Find where the given text appears and provide that cell's center as (X, Y) coordinate. 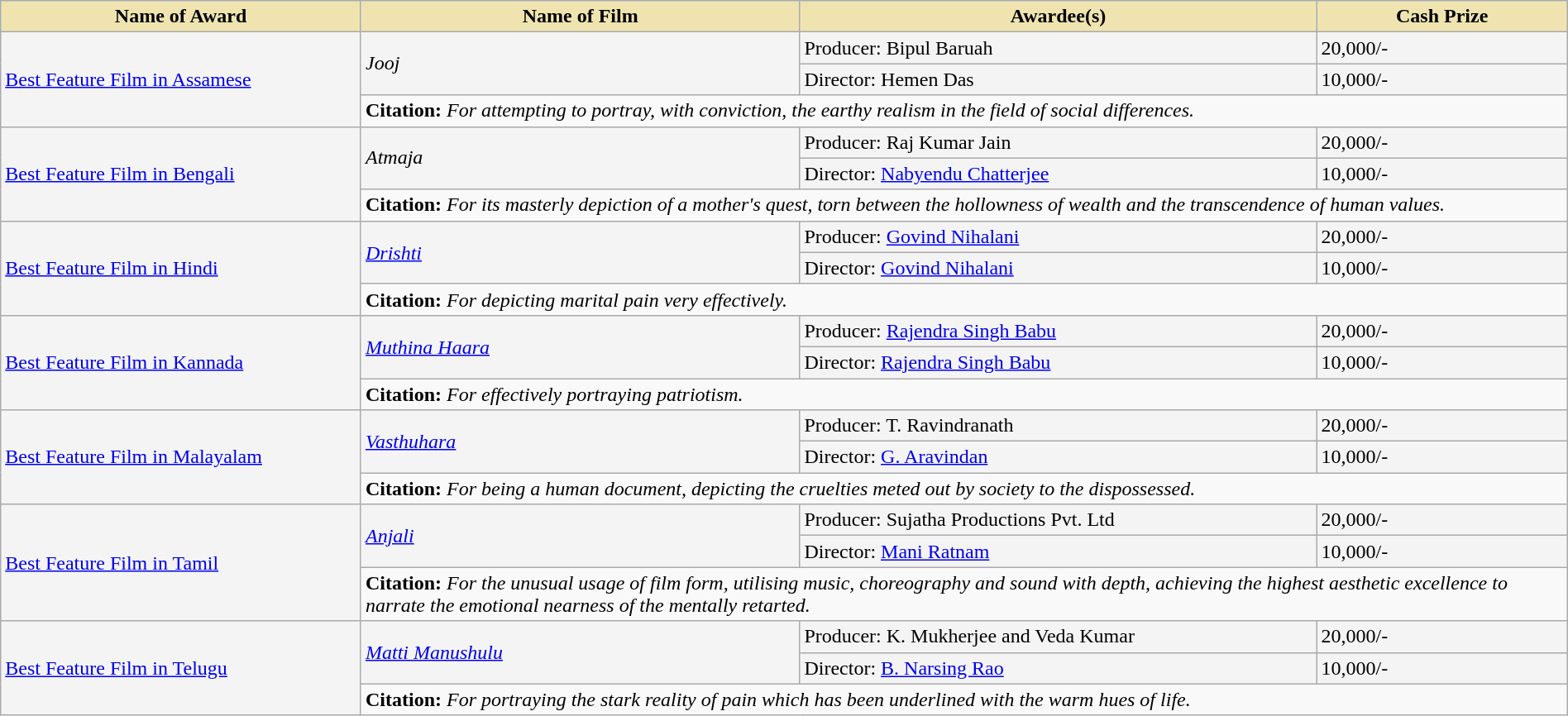
Awardee(s) (1059, 17)
Best Feature Film in Hindi (181, 268)
Best Feature Film in Assamese (181, 79)
Director: Hemen Das (1059, 79)
Citation: For depicting marital pain very effectively. (964, 299)
Best Feature Film in Tamil (181, 562)
Producer: T. Ravindranath (1059, 426)
Best Feature Film in Kannada (181, 362)
Producer: Sujatha Productions Pvt. Ltd (1059, 520)
Director: B. Narsing Rao (1059, 668)
Name of Film (580, 17)
Citation: For portraying the stark reality of pain which has been underlined with the warm hues of life. (964, 699)
Director: Rajendra Singh Babu (1059, 362)
Citation: For effectively portraying patriotism. (964, 394)
Matti Manushulu (580, 652)
Director: Nabyendu Chatterjee (1059, 174)
Best Feature Film in Bengali (181, 174)
Director: G. Aravindan (1059, 457)
Anjali (580, 536)
Producer: K. Mukherjee and Veda Kumar (1059, 637)
Best Feature Film in Telugu (181, 668)
Producer: Govind Nihalani (1059, 236)
Producer: Raj Kumar Jain (1059, 142)
Cash Prize (1442, 17)
Director: Mani Ratnam (1059, 551)
Citation: For being a human document, depicting the cruelties meted out by society to the dispossessed. (964, 489)
Muthina Haara (580, 346)
Name of Award (181, 17)
Citation: For its masterly depiction of a mother's quest, torn between the hollowness of wealth and the transcendence of human values. (964, 205)
Atmaja (580, 158)
Director: Govind Nihalani (1059, 268)
Drishti (580, 252)
Jooj (580, 64)
Citation: For attempting to portray, with conviction, the earthy realism in the field of social differences. (964, 111)
Producer: Rajendra Singh Babu (1059, 331)
Vasthuhara (580, 442)
Producer: Bipul Baruah (1059, 48)
Best Feature Film in Malayalam (181, 457)
